Extract the [X, Y] coordinate from the center of the cell holding the provided text.  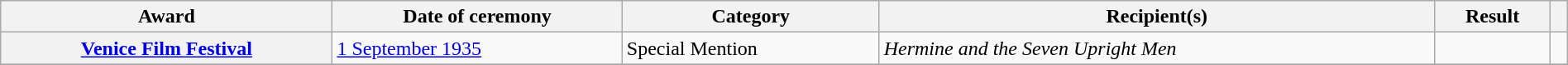
Award [167, 17]
Result [1492, 17]
Date of ceremony [477, 17]
Venice Film Festival [167, 48]
Category [751, 17]
Recipient(s) [1156, 17]
Hermine and the Seven Upright Men [1156, 48]
Special Mention [751, 48]
1 September 1935 [477, 48]
